From the cell containing the given text, extract its center point as (X, Y) coordinate. 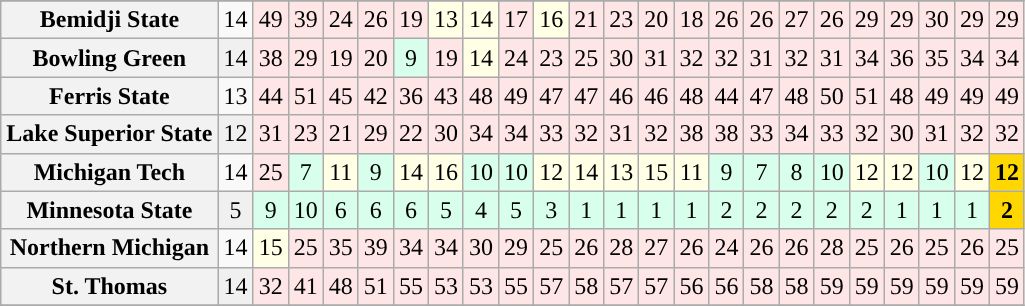
22 (410, 134)
Northern Michigan (110, 248)
8 (796, 172)
3 (552, 210)
Bowling Green (110, 58)
4 (480, 210)
17 (516, 20)
45 (340, 96)
18 (692, 20)
Lake Superior State (110, 134)
St. Thomas (110, 286)
Michigan Tech (110, 172)
50 (832, 96)
Ferris State (110, 96)
41 (306, 286)
42 (376, 96)
43 (446, 96)
Minnesota State (110, 210)
Bemidji State (110, 20)
